Output the (x, y) coordinate of the center of the cell containing the given text.  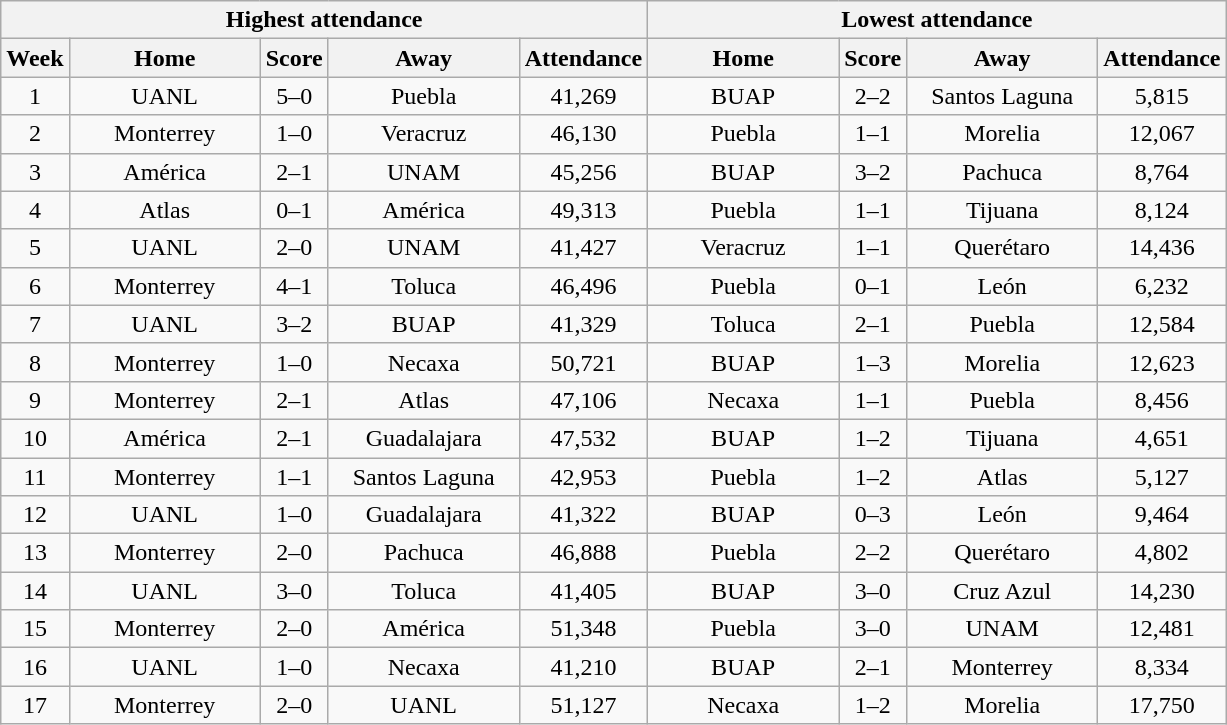
8,124 (1162, 210)
4,651 (1162, 438)
17,750 (1162, 705)
Week (35, 58)
47,532 (583, 438)
41,329 (583, 324)
13 (35, 553)
12 (35, 515)
42,953 (583, 477)
5–0 (294, 96)
8,764 (1162, 172)
3 (35, 172)
8,456 (1162, 400)
8,334 (1162, 667)
0–3 (873, 515)
41,405 (583, 591)
Cruz Azul (1002, 591)
7 (35, 324)
8 (35, 362)
14,230 (1162, 591)
6,232 (1162, 286)
5,127 (1162, 477)
46,496 (583, 286)
5 (35, 248)
41,427 (583, 248)
46,888 (583, 553)
12,623 (1162, 362)
15 (35, 629)
11 (35, 477)
14,436 (1162, 248)
51,127 (583, 705)
14 (35, 591)
10 (35, 438)
4–1 (294, 286)
47,106 (583, 400)
6 (35, 286)
12,067 (1162, 134)
12,481 (1162, 629)
49,313 (583, 210)
Highest attendance (324, 20)
45,256 (583, 172)
2 (35, 134)
41,269 (583, 96)
4 (35, 210)
9 (35, 400)
5,815 (1162, 96)
9,464 (1162, 515)
17 (35, 705)
41,210 (583, 667)
4,802 (1162, 553)
46,130 (583, 134)
1–3 (873, 362)
51,348 (583, 629)
50,721 (583, 362)
Lowest attendance (937, 20)
12,584 (1162, 324)
41,322 (583, 515)
16 (35, 667)
1 (35, 96)
